Provide the [x, y] coordinate of the cell's center where the given text is located.  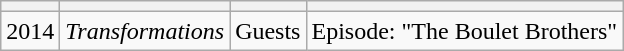
Transformations [145, 31]
Episode: "The Boulet Brothers" [464, 31]
Guests [268, 31]
2014 [30, 31]
